From the cell containing the given text, extract its center point as (X, Y) coordinate. 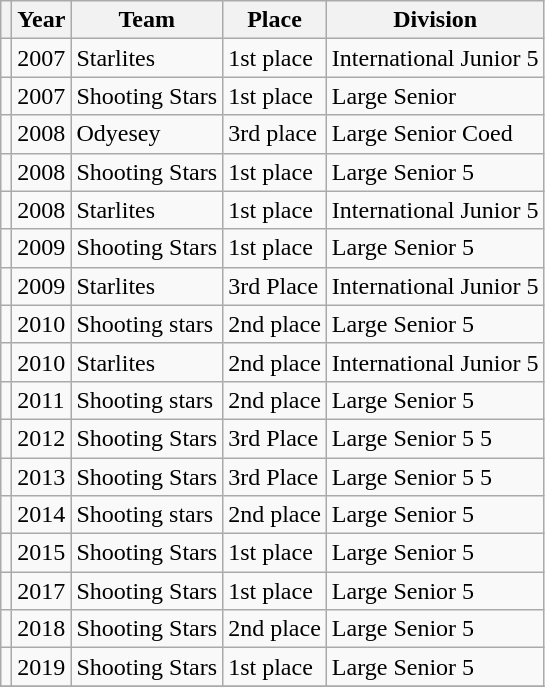
Large Senior Coed (435, 134)
Division (435, 20)
Odyesey (147, 134)
Place (275, 20)
2013 (42, 477)
2017 (42, 591)
2012 (42, 438)
3rd place (275, 134)
Team (147, 20)
Year (42, 20)
Large Senior (435, 96)
2019 (42, 667)
2011 (42, 400)
2015 (42, 553)
2014 (42, 515)
2018 (42, 629)
